Locate the cell with the specified text and output its (x, y) center coordinate. 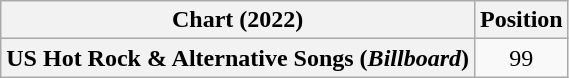
Chart (2022) (238, 20)
Position (521, 20)
99 (521, 58)
US Hot Rock & Alternative Songs (Billboard) (238, 58)
